Capture the cell that displays the provided text and extract its [X, Y] central coordinate. 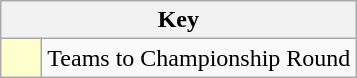
Teams to Championship Round [199, 58]
Key [178, 20]
